Extract the [x, y] coordinate from the center of the cell holding the provided text.  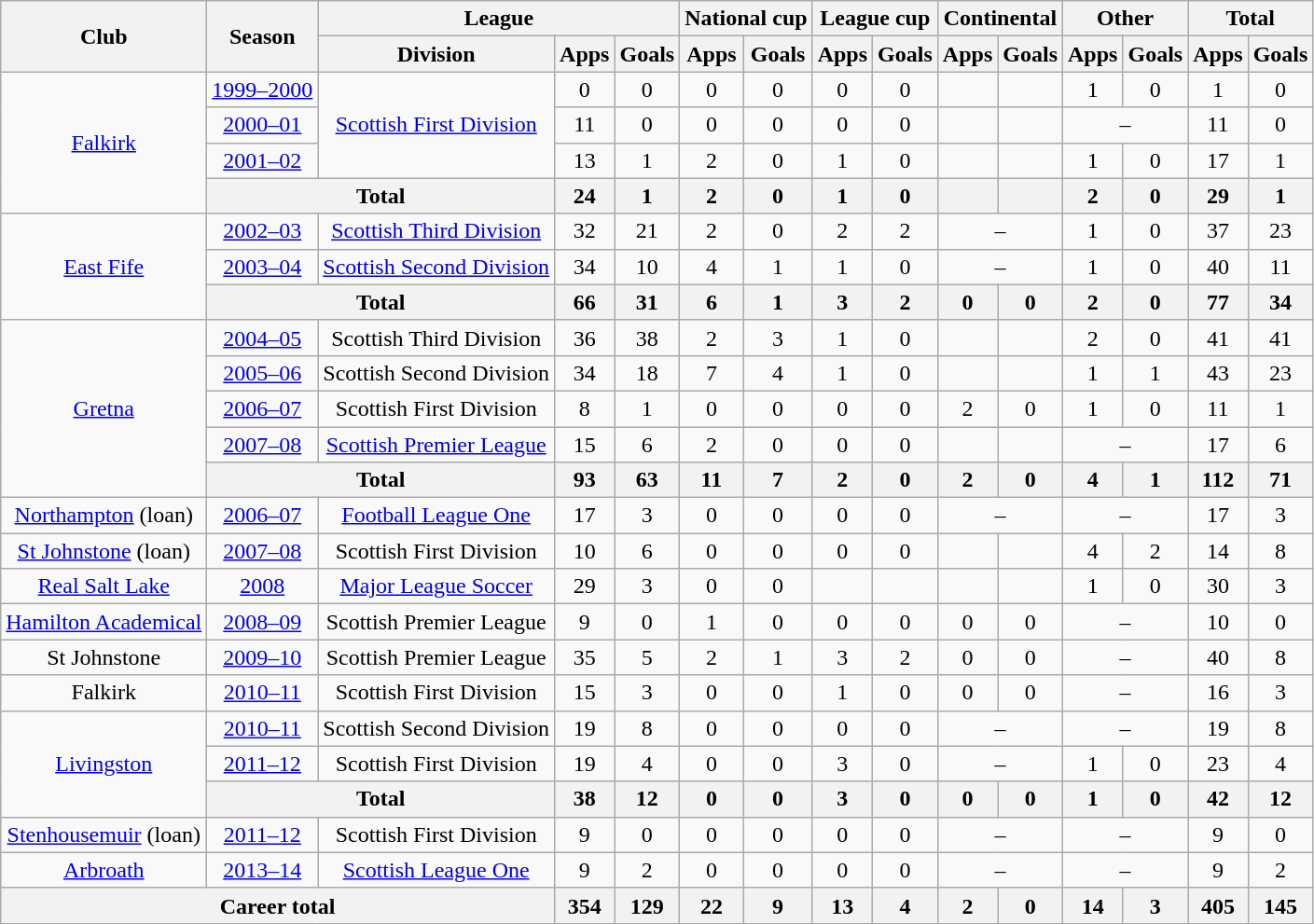
22 [712, 905]
St Johnstone [104, 657]
2009–10 [263, 657]
St Johnstone (loan) [104, 551]
5 [647, 657]
145 [1280, 905]
129 [647, 905]
32 [585, 231]
2000–01 [263, 125]
66 [585, 302]
31 [647, 302]
League [499, 19]
30 [1218, 586]
24 [585, 196]
National cup [746, 19]
Real Salt Lake [104, 586]
2001–02 [263, 160]
East Fife [104, 267]
Arbroath [104, 870]
77 [1218, 302]
Football League One [436, 516]
Season [263, 36]
1999–2000 [263, 90]
2013–14 [263, 870]
2004–05 [263, 338]
71 [1280, 480]
2008 [263, 586]
Northampton (loan) [104, 516]
18 [647, 373]
League cup [875, 19]
2002–03 [263, 231]
42 [1218, 799]
36 [585, 338]
Club [104, 36]
Division [436, 54]
63 [647, 480]
2005–06 [263, 373]
35 [585, 657]
2003–04 [263, 267]
Livingston [104, 764]
Other [1126, 19]
43 [1218, 373]
Continental [1000, 19]
37 [1218, 231]
Hamilton Academical [104, 622]
Major League Soccer [436, 586]
Scottish League One [436, 870]
Gretna [104, 408]
Stenhousemuir (loan) [104, 834]
405 [1218, 905]
354 [585, 905]
16 [1218, 693]
21 [647, 231]
2008–09 [263, 622]
93 [585, 480]
112 [1218, 480]
Career total [278, 905]
